Output the (x, y) coordinate of the center of the cell containing the given text.  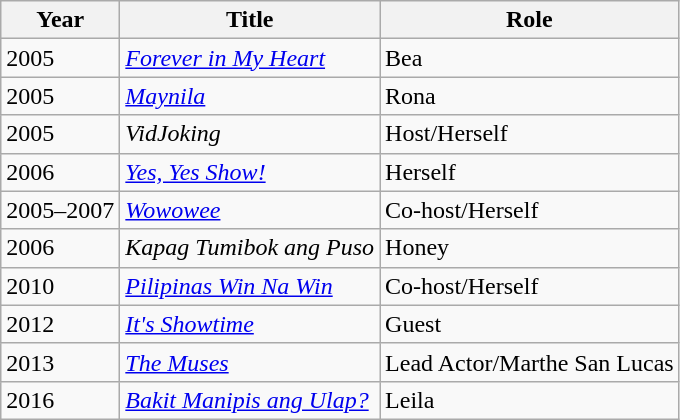
Year (60, 20)
Rona (530, 96)
Bea (530, 58)
Maynila (250, 96)
Role (530, 20)
Herself (530, 172)
Title (250, 20)
Guest (530, 324)
VidJoking (250, 134)
The Muses (250, 362)
Pilipinas Win Na Win (250, 286)
2005–2007 (60, 210)
2016 (60, 400)
Leila (530, 400)
2010 (60, 286)
Wowowee (250, 210)
Honey (530, 248)
Kapag Tumibok ang Puso (250, 248)
2013 (60, 362)
Bakit Manipis ang Ulap? (250, 400)
Forever in My Heart (250, 58)
Lead Actor/Marthe San Lucas (530, 362)
Yes, Yes Show! (250, 172)
2012 (60, 324)
Host/Herself (530, 134)
It's Showtime (250, 324)
